Determine the [X, Y] coordinate at the center of the cell enclosing the given text.  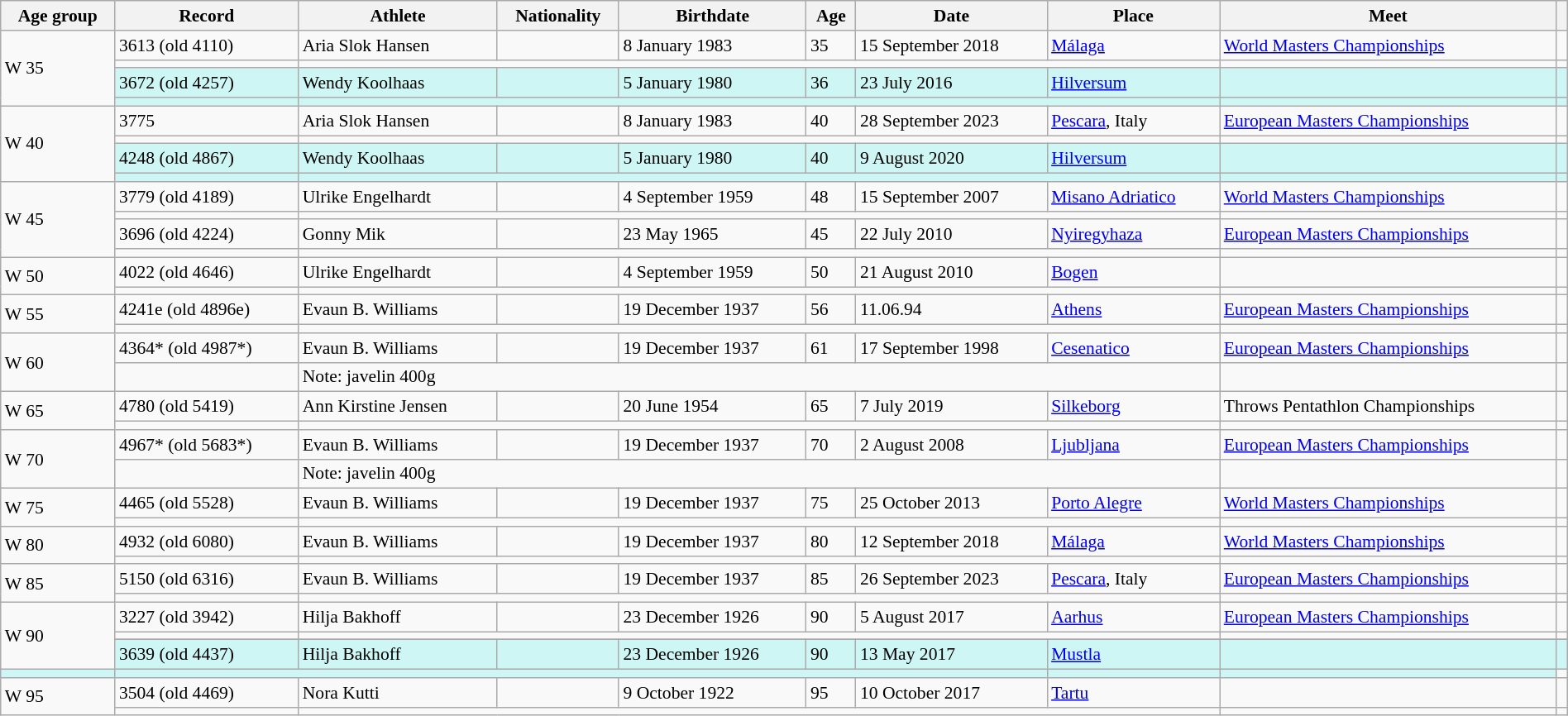
Nyiregyhaza [1133, 235]
4364* (old 4987*) [207, 348]
48 [831, 197]
3639 (old 4437) [207, 655]
W 45 [58, 220]
23 July 2016 [951, 84]
Age [831, 16]
Athlete [399, 16]
W 75 [58, 508]
26 September 2023 [951, 580]
W 85 [58, 584]
W 95 [58, 697]
3227 (old 3942) [207, 617]
Throws Pentathlon Championships [1388, 407]
3779 (old 4189) [207, 197]
35 [831, 45]
Meet [1388, 16]
3775 [207, 121]
Place [1133, 16]
56 [831, 310]
W 80 [58, 546]
95 [831, 693]
Gonny Mik [399, 235]
Mustla [1133, 655]
Ljubljana [1133, 445]
21 August 2010 [951, 272]
9 October 1922 [713, 693]
5 August 2017 [951, 617]
Nora Kutti [399, 693]
22 July 2010 [951, 235]
11.06.94 [951, 310]
23 May 1965 [713, 235]
Birthdate [713, 16]
2 August 2008 [951, 445]
70 [831, 445]
W 35 [58, 69]
20 June 1954 [713, 407]
W 55 [58, 314]
50 [831, 272]
Bogen [1133, 272]
W 40 [58, 144]
3613 (old 4110) [207, 45]
5150 (old 6316) [207, 580]
4780 (old 5419) [207, 407]
3672 (old 4257) [207, 84]
Porto Alegre [1133, 504]
15 September 2018 [951, 45]
W 50 [58, 276]
12 September 2018 [951, 542]
Ann Kirstine Jensen [399, 407]
W 70 [58, 460]
Misano Adriatico [1133, 197]
25 October 2013 [951, 504]
85 [831, 580]
Aarhus [1133, 617]
61 [831, 348]
Athens [1133, 310]
4465 (old 5528) [207, 504]
W 65 [58, 411]
28 September 2023 [951, 121]
65 [831, 407]
17 September 1998 [951, 348]
Date [951, 16]
Age group [58, 16]
15 September 2007 [951, 197]
4967* (old 5683*) [207, 445]
36 [831, 84]
3696 (old 4224) [207, 235]
10 October 2017 [951, 693]
3504 (old 4469) [207, 693]
Cesenatico [1133, 348]
4241e (old 4896e) [207, 310]
Record [207, 16]
45 [831, 235]
Tartu [1133, 693]
13 May 2017 [951, 655]
75 [831, 504]
4022 (old 4646) [207, 272]
Silkeborg [1133, 407]
Nationality [557, 16]
4932 (old 6080) [207, 542]
80 [831, 542]
7 July 2019 [951, 407]
4248 (old 4867) [207, 159]
W 60 [58, 362]
W 90 [58, 635]
9 August 2020 [951, 159]
